Locate the cell with the specified text and output its (x, y) center coordinate. 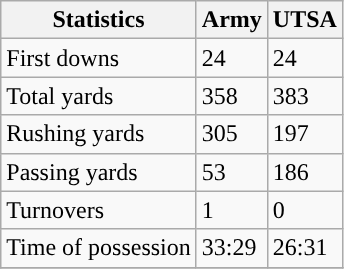
Statistics (99, 20)
Army (232, 20)
26:31 (304, 248)
197 (304, 134)
305 (232, 134)
383 (304, 96)
First downs (99, 58)
1 (232, 210)
0 (304, 210)
Passing yards (99, 172)
186 (304, 172)
Rushing yards (99, 134)
Turnovers (99, 210)
Total yards (99, 96)
33:29 (232, 248)
UTSA (304, 20)
53 (232, 172)
358 (232, 96)
Time of possession (99, 248)
